For the text-containing cell, return its midpoint in (X, Y) coordinate format. 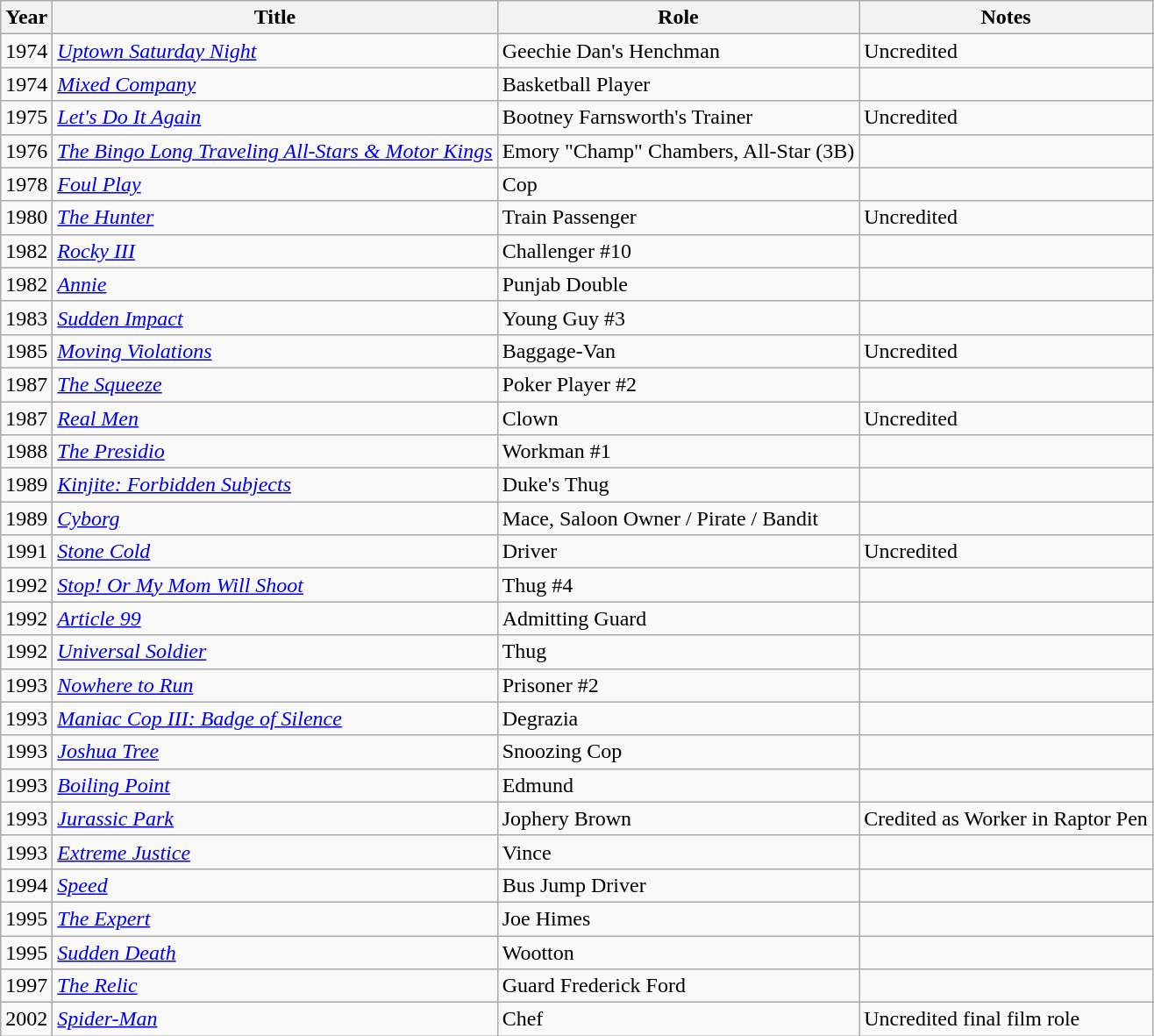
Year (26, 18)
Uptown Saturday Night (275, 51)
Joe Himes (679, 918)
Nowhere to Run (275, 685)
The Presidio (275, 452)
Jophery Brown (679, 818)
1983 (26, 318)
The Hunter (275, 218)
Mace, Saloon Owner / Pirate / Bandit (679, 518)
Real Men (275, 418)
Jurassic Park (275, 818)
The Relic (275, 986)
Prisoner #2 (679, 685)
The Squeeze (275, 384)
1978 (26, 184)
1994 (26, 885)
Role (679, 18)
Young Guy #3 (679, 318)
1988 (26, 452)
1980 (26, 218)
Sudden Death (275, 952)
Baggage-Van (679, 351)
Moving Violations (275, 351)
Geechie Dan's Henchman (679, 51)
Maniac Cop III: Badge of Silence (275, 718)
Uncredited final film role (1007, 1019)
Basketball Player (679, 84)
Poker Player #2 (679, 384)
Notes (1007, 18)
1985 (26, 351)
1997 (26, 986)
Snoozing Cop (679, 752)
Duke's Thug (679, 485)
Workman #1 (679, 452)
2002 (26, 1019)
Annie (275, 284)
Driver (679, 552)
Edmund (679, 785)
Stone Cold (275, 552)
Kinjite: Forbidden Subjects (275, 485)
Mixed Company (275, 84)
Universal Soldier (275, 652)
Let's Do It Again (275, 118)
1975 (26, 118)
Challenger #10 (679, 251)
Train Passenger (679, 218)
Credited as Worker in Raptor Pen (1007, 818)
Stop! Or My Mom Will Shoot (275, 585)
Spider-Man (275, 1019)
The Bingo Long Traveling All-Stars & Motor Kings (275, 151)
Guard Frederick Ford (679, 986)
Bus Jump Driver (679, 885)
Cop (679, 184)
1976 (26, 151)
Sudden Impact (275, 318)
Foul Play (275, 184)
Clown (679, 418)
Degrazia (679, 718)
Cyborg (275, 518)
Speed (275, 885)
Emory "Champ" Chambers, All-Star (3B) (679, 151)
Wootton (679, 952)
Extreme Justice (275, 852)
Boiling Point (275, 785)
Punjab Double (679, 284)
Title (275, 18)
The Expert (275, 918)
Admitting Guard (679, 618)
Joshua Tree (275, 752)
Article 99 (275, 618)
1991 (26, 552)
Rocky III (275, 251)
Thug #4 (679, 585)
Thug (679, 652)
Chef (679, 1019)
Bootney Farnsworth's Trainer (679, 118)
Vince (679, 852)
